Return [X, Y] of the center of cell containing provided text 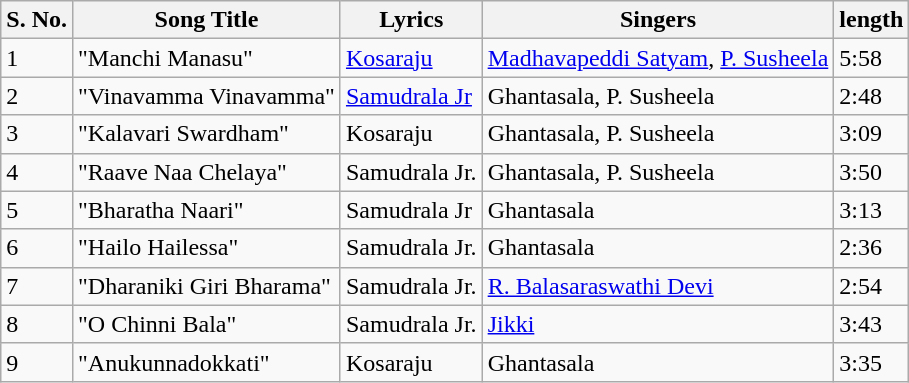
"Anukunnadokkati" [206, 362]
3:35 [872, 362]
Singers [658, 20]
R. Balasaraswathi Devi [658, 286]
Madhavapeddi Satyam, P. Susheela [658, 58]
2 [37, 96]
2:54 [872, 286]
3:50 [872, 172]
"Raave Naa Chelaya" [206, 172]
7 [37, 286]
8 [37, 324]
1 [37, 58]
3 [37, 134]
9 [37, 362]
3:09 [872, 134]
5:58 [872, 58]
"Bharatha Naari" [206, 210]
2:48 [872, 96]
Jikki [658, 324]
"Vinavamma Vinavamma" [206, 96]
2:36 [872, 248]
Lyrics [411, 20]
"Hailo Hailessa" [206, 248]
5 [37, 210]
length [872, 20]
"Dharaniki Giri Bharama" [206, 286]
6 [37, 248]
4 [37, 172]
"Manchi Manasu" [206, 58]
S. No. [37, 20]
3:13 [872, 210]
"Kalavari Swardham" [206, 134]
Song Title [206, 20]
3:43 [872, 324]
"O Chinni Bala" [206, 324]
